Identify which cell holds the provided text, then report its (x, y) central coordinate. 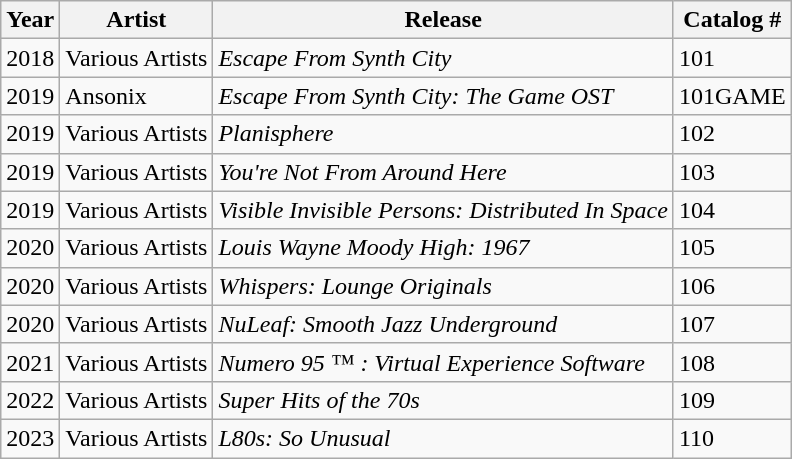
104 (732, 210)
Numero 95 ™ : Virtual Experience Software (444, 362)
106 (732, 286)
Escape From Synth City: The Game OST (444, 96)
Ansonix (136, 96)
101GAME (732, 96)
109 (732, 400)
NuLeaf: Smooth Jazz Underground (444, 324)
Super Hits of the 70s (444, 400)
Planisphere (444, 134)
Catalog # (732, 20)
Release (444, 20)
110 (732, 438)
101 (732, 58)
Escape From Synth City (444, 58)
Whispers: Lounge Originals (444, 286)
You're Not From Around Here (444, 172)
103 (732, 172)
2018 (30, 58)
Louis Wayne Moody High: 1967 (444, 248)
Artist (136, 20)
2021 (30, 362)
102 (732, 134)
Year (30, 20)
108 (732, 362)
107 (732, 324)
2023 (30, 438)
Visible Invisible Persons: Distributed In Space (444, 210)
2022 (30, 400)
L80s: So Unusual (444, 438)
105 (732, 248)
